From the cell containing the given text, extract its center point as [X, Y] coordinate. 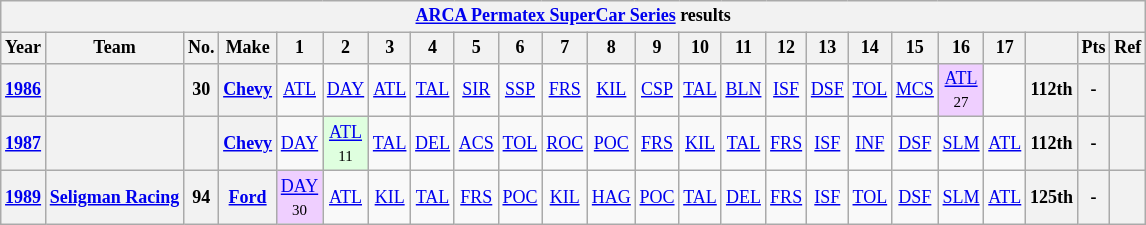
13 [827, 48]
94 [202, 197]
HAG [612, 197]
BLN [744, 90]
No. [202, 48]
SSP [520, 90]
Year [24, 48]
1989 [24, 197]
9 [657, 48]
ATL11 [345, 144]
1987 [24, 144]
Make [248, 48]
Seligman Racing [114, 197]
3 [390, 48]
7 [565, 48]
ROC [565, 144]
DAY30 [299, 197]
Ref [1128, 48]
16 [961, 48]
10 [700, 48]
17 [1005, 48]
5 [476, 48]
11 [744, 48]
ARCA Permatex SuperCar Series results [574, 16]
2 [345, 48]
ACS [476, 144]
INF [870, 144]
MCS [916, 90]
1986 [24, 90]
Pts [1094, 48]
125th [1052, 197]
CSP [657, 90]
30 [202, 90]
12 [786, 48]
SIR [476, 90]
6 [520, 48]
8 [612, 48]
Ford [248, 197]
1 [299, 48]
15 [916, 48]
14 [870, 48]
4 [433, 48]
Team [114, 48]
ATL27 [961, 90]
